Extract the (X, Y) coordinate from the center of the cell holding the provided text.  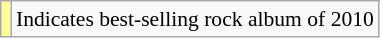
Indicates best-selling rock album of 2010 (195, 19)
